Extract the [X, Y] coordinate from the center of the cell holding the provided text.  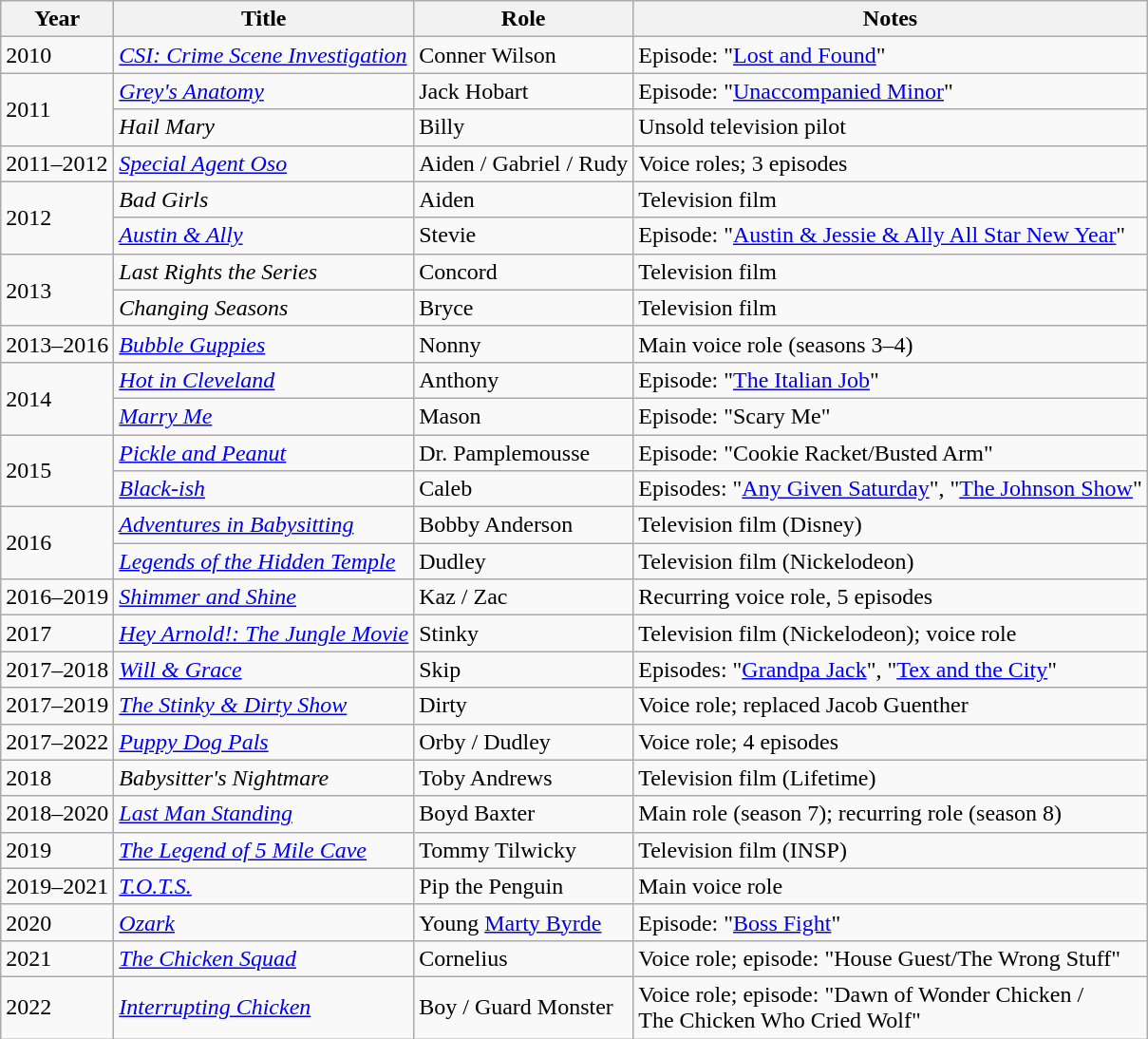
Episodes: "Grandpa Jack", "Tex and the City" [891, 670]
Year [57, 19]
The Legend of 5 Mile Cave [264, 850]
Cornelius [524, 958]
Hey Arnold!: The Jungle Movie [264, 633]
Bryce [524, 308]
Voice role; episode: "House Guest/The Wrong Stuff" [891, 958]
Anthony [524, 380]
Television film (Nickelodeon); voice role [891, 633]
2021 [57, 958]
2017–2018 [57, 670]
Aiden / Gabriel / Rudy [524, 163]
Legends of the Hidden Temple [264, 561]
Voice role; episode: "Dawn of Wonder Chicken / The Chicken Who Cried Wolf" [891, 1007]
Tommy Tilwicky [524, 850]
The Stinky & Dirty Show [264, 706]
Adventures in Babysitting [264, 525]
Role [524, 19]
Puppy Dog Pals [264, 742]
Voice roles; 3 episodes [891, 163]
Pip the Penguin [524, 886]
2018–2020 [57, 814]
Billy [524, 127]
2010 [57, 55]
Boyd Baxter [524, 814]
Bubble Guppies [264, 344]
Babysitter's Nightmare [264, 778]
2013–2016 [57, 344]
Jack Hobart [524, 91]
Special Agent Oso [264, 163]
Episode: "Scary Me" [891, 416]
Interrupting Chicken [264, 1007]
2011–2012 [57, 163]
Pickle and Peanut [264, 453]
Last Rights the Series [264, 272]
Concord [524, 272]
Last Man Standing [264, 814]
Ozark [264, 922]
Young Marty Byrde [524, 922]
Orby / Dudley [524, 742]
2018 [57, 778]
2017–2022 [57, 742]
Recurring voice role, 5 episodes [891, 597]
The Chicken Squad [264, 958]
Boy / Guard Monster [524, 1007]
Aiden [524, 199]
Grey's Anatomy [264, 91]
Changing Seasons [264, 308]
2022 [57, 1007]
Episodes: "Any Given Saturday", "The Johnson Show" [891, 489]
Title [264, 19]
2019 [57, 850]
Episode: "Austin & Jessie & Ally All Star New Year" [891, 236]
Toby Andrews [524, 778]
Unsold television pilot [891, 127]
Stevie [524, 236]
Caleb [524, 489]
2011 [57, 109]
2015 [57, 471]
Episode: "Boss Fight" [891, 922]
Dirty [524, 706]
Marry Me [264, 416]
CSI: Crime Scene Investigation [264, 55]
Voice role; replaced Jacob Guenther [891, 706]
2020 [57, 922]
T.O.T.S. [264, 886]
Television film (INSP) [891, 850]
Black-ish [264, 489]
2016 [57, 543]
Bad Girls [264, 199]
Hail Mary [264, 127]
2017–2019 [57, 706]
Notes [891, 19]
Hot in Cleveland [264, 380]
Dr. Pamplemousse [524, 453]
Nonny [524, 344]
Bobby Anderson [524, 525]
Mason [524, 416]
2014 [57, 398]
2013 [57, 290]
Episode: "Unaccompanied Minor" [891, 91]
Conner Wilson [524, 55]
Dudley [524, 561]
Will & Grace [264, 670]
2012 [57, 217]
Skip [524, 670]
Television film (Nickelodeon) [891, 561]
Main voice role [891, 886]
Voice role; 4 episodes [891, 742]
Episode: "Lost and Found" [891, 55]
2019–2021 [57, 886]
2016–2019 [57, 597]
Television film (Lifetime) [891, 778]
Episode: "The Italian Job" [891, 380]
Main role (season 7); recurring role (season 8) [891, 814]
Stinky [524, 633]
2017 [57, 633]
Shimmer and Shine [264, 597]
Episode: "Cookie Racket/Busted Arm" [891, 453]
Television film (Disney) [891, 525]
Main voice role (seasons 3–4) [891, 344]
Austin & Ally [264, 236]
Kaz / Zac [524, 597]
